Determine the [x, y] coordinate at the center of the cell enclosing the given text.  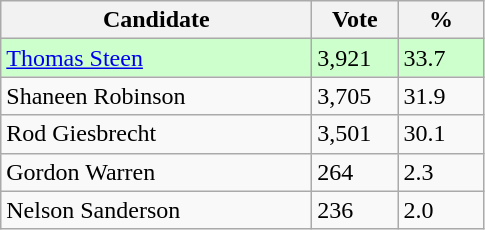
% [441, 20]
Shaneen Robinson [156, 96]
264 [355, 172]
Rod Giesbrecht [156, 134]
236 [355, 210]
Gordon Warren [156, 172]
3,921 [355, 58]
3,705 [355, 96]
Candidate [156, 20]
33.7 [441, 58]
31.9 [441, 96]
Vote [355, 20]
2.0 [441, 210]
30.1 [441, 134]
Nelson Sanderson [156, 210]
3,501 [355, 134]
2.3 [441, 172]
Thomas Steen [156, 58]
